Output the [x, y] coordinate of the center of the cell containing the given text.  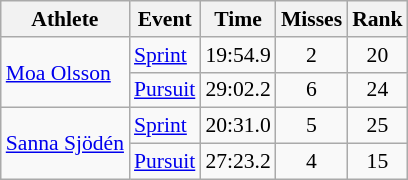
Athlete [65, 19]
2 [312, 55]
29:02.2 [238, 90]
Sanna Sjödén [65, 144]
20 [378, 55]
24 [378, 90]
25 [378, 126]
27:23.2 [238, 162]
15 [378, 162]
20:31.0 [238, 126]
Time [238, 19]
Event [164, 19]
4 [312, 162]
19:54.9 [238, 55]
Rank [378, 19]
Moa Olsson [65, 72]
Misses [312, 19]
6 [312, 90]
5 [312, 126]
